For the text-containing cell, return its midpoint in [X, Y] coordinate format. 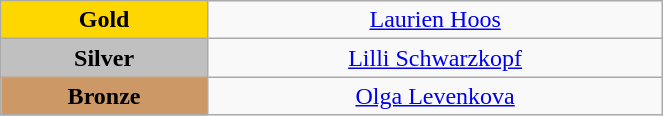
Lilli Schwarzkopf [434, 58]
Laurien Hoos [434, 20]
Silver [104, 58]
Gold [104, 20]
Olga Levenkova [434, 96]
Bronze [104, 96]
